Capture the cell that displays the provided text and extract its [X, Y] central coordinate. 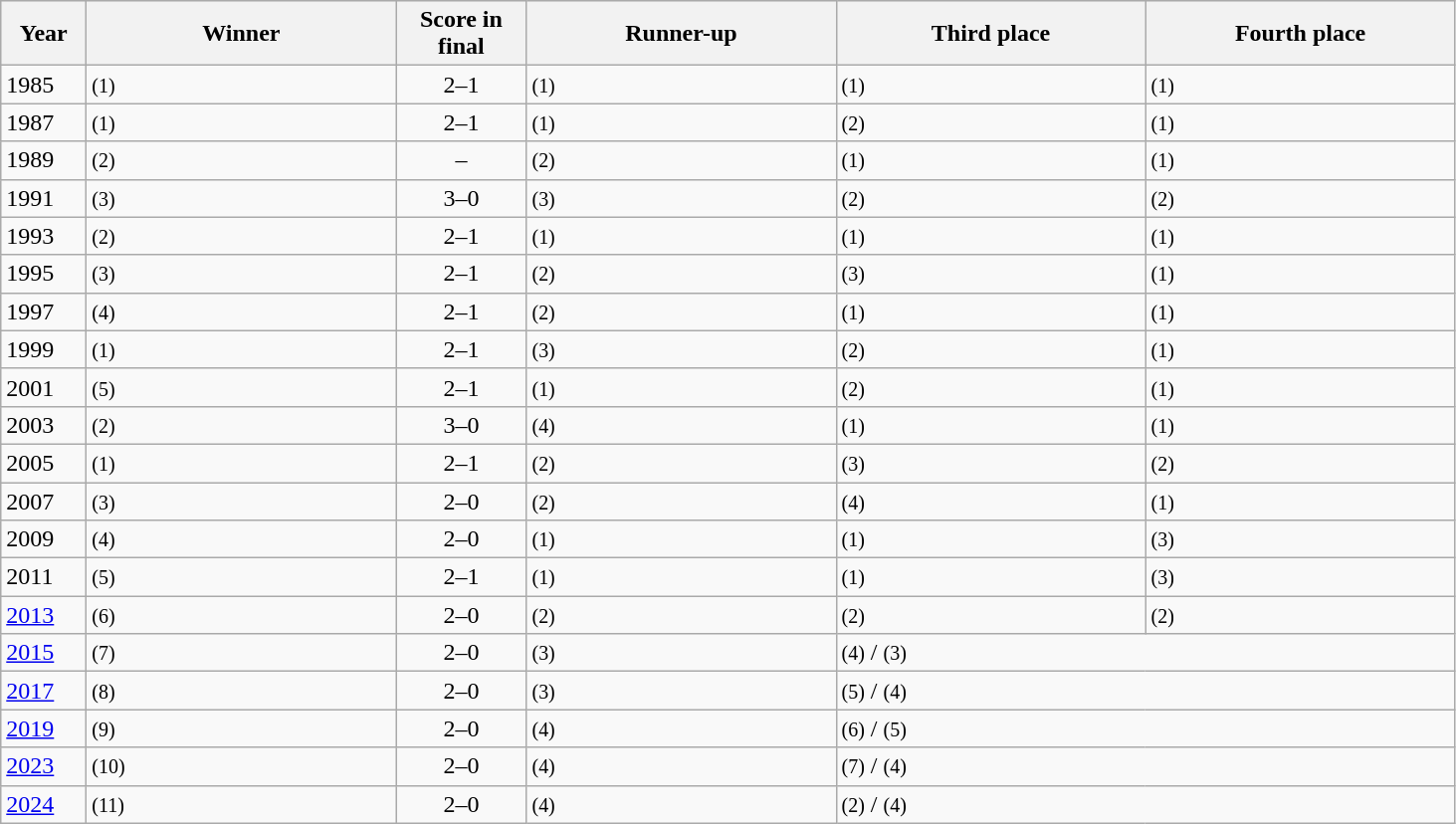
(5) / (4) [1145, 691]
(7) [241, 653]
2009 [44, 539]
1989 [44, 160]
Third place [991, 34]
2017 [44, 691]
(9) [241, 728]
(7) / (4) [1145, 766]
Fourth place [1300, 34]
Year [44, 34]
1991 [44, 198]
(6) / (5) [1145, 728]
2007 [44, 501]
1987 [44, 122]
(4) / (3) [1145, 653]
(11) [241, 804]
Winner [241, 34]
2011 [44, 577]
1985 [44, 85]
(2) / (4) [1145, 804]
1999 [44, 349]
2001 [44, 387]
2005 [44, 463]
1997 [44, 311]
Score in final [462, 34]
– [462, 160]
(8) [241, 691]
2015 [44, 653]
2013 [44, 615]
(6) [241, 615]
2024 [44, 804]
2023 [44, 766]
1993 [44, 236]
Runner-up [681, 34]
2019 [44, 728]
1995 [44, 274]
(10) [241, 766]
2003 [44, 425]
